Find where the given text appears and provide that cell's center as (X, Y) coordinate. 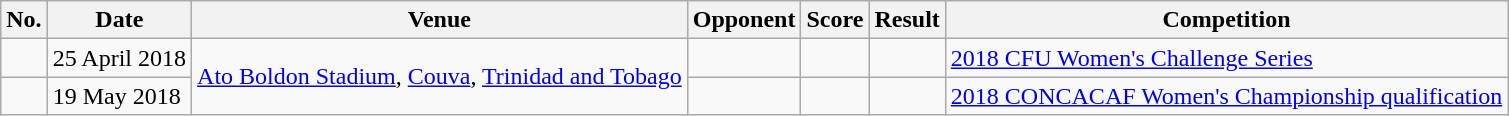
Opponent (744, 20)
2018 CFU Women's Challenge Series (1226, 58)
Ato Boldon Stadium, Couva, Trinidad and Tobago (440, 77)
No. (24, 20)
Result (907, 20)
Date (119, 20)
25 April 2018 (119, 58)
Competition (1226, 20)
2018 CONCACAF Women's Championship qualification (1226, 96)
Score (835, 20)
19 May 2018 (119, 96)
Venue (440, 20)
